Pinpoint the cell where the given text exists, returning its (X, Y) midpoint coordinate. 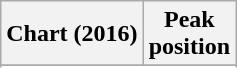
Chart (2016) (72, 34)
Peakposition (189, 34)
